Capture the cell that displays the provided text and extract its (x, y) central coordinate. 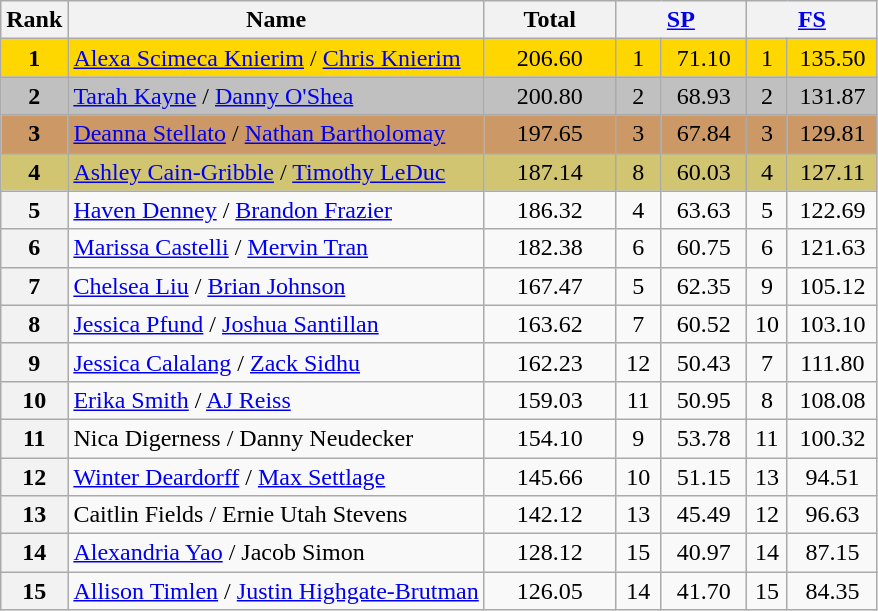
94.51 (832, 477)
71.10 (704, 58)
Chelsea Liu / Brian Johnson (276, 286)
111.80 (832, 362)
162.23 (550, 362)
128.12 (550, 553)
FS (812, 20)
Jessica Pfund / Joshua Santillan (276, 324)
84.35 (832, 591)
Name (276, 20)
187.14 (550, 172)
60.52 (704, 324)
145.66 (550, 477)
87.15 (832, 553)
Jessica Calalang / Zack Sidhu (276, 362)
Deanna Stellato / Nathan Bartholomay (276, 134)
142.12 (550, 515)
60.75 (704, 248)
129.81 (832, 134)
126.05 (550, 591)
SP (680, 20)
Total (550, 20)
Alexa Scimeca Knierim / Chris Knierim (276, 58)
Alexandria Yao / Jacob Simon (276, 553)
100.32 (832, 438)
103.10 (832, 324)
60.03 (704, 172)
40.97 (704, 553)
163.62 (550, 324)
182.38 (550, 248)
68.93 (704, 96)
Tarah Kayne / Danny O'Shea (276, 96)
Winter Deardorff / Max Settlage (276, 477)
Erika Smith / AJ Reiss (276, 400)
122.69 (832, 210)
135.50 (832, 58)
Nica Digerness / Danny Neudecker (276, 438)
127.11 (832, 172)
96.63 (832, 515)
159.03 (550, 400)
67.84 (704, 134)
53.78 (704, 438)
Caitlin Fields / Ernie Utah Stevens (276, 515)
Allison Timlen / Justin Highgate-Brutman (276, 591)
186.32 (550, 210)
167.47 (550, 286)
206.60 (550, 58)
45.49 (704, 515)
197.65 (550, 134)
Haven Denney / Brandon Frazier (276, 210)
Marissa Castelli / Mervin Tran (276, 248)
Rank (34, 20)
131.87 (832, 96)
Ashley Cain-Gribble / Timothy LeDuc (276, 172)
105.12 (832, 286)
108.08 (832, 400)
51.15 (704, 477)
121.63 (832, 248)
63.63 (704, 210)
41.70 (704, 591)
200.80 (550, 96)
50.95 (704, 400)
50.43 (704, 362)
62.35 (704, 286)
154.10 (550, 438)
